Search for the cell housing the specified text and yield its (X, Y) center coordinate. 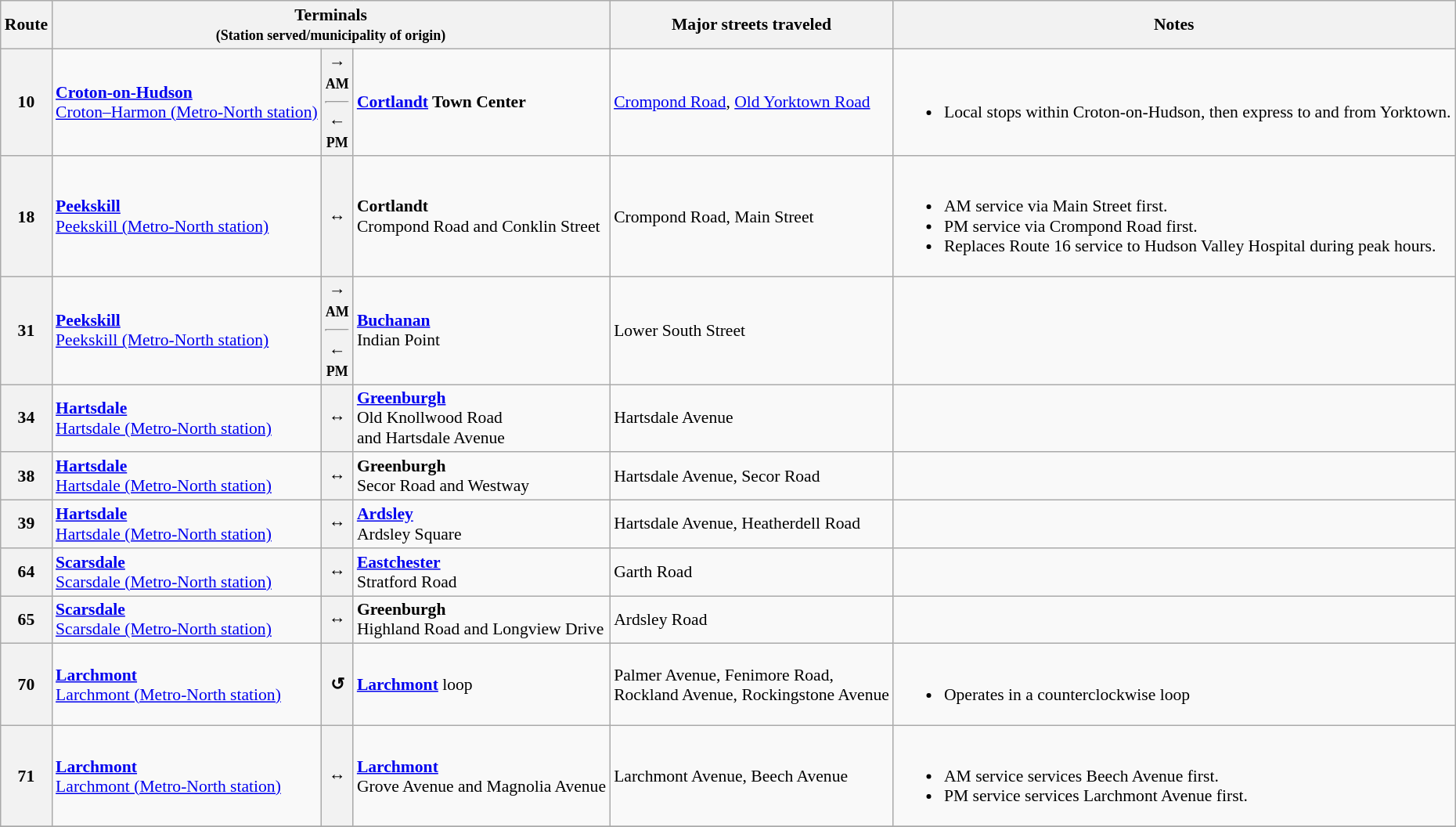
Route (27, 25)
GreenburghOld Knollwood Roadand Hartsdale Avenue (481, 418)
64 (27, 572)
GreenburghHighland Road and Longview Drive (481, 620)
CortlandtCrompond Road and Conklin Street (481, 216)
70 (27, 684)
AM service services Beech Avenue first.PM service services Larchmont Avenue first. (1174, 776)
LarchmontGrove Avenue and Magnolia Avenue (481, 776)
Croton-on-HudsonCroton–Harmon (Metro-North station) (186, 102)
Ardsley Road (751, 620)
Lower South Street (751, 330)
Major streets traveled (751, 25)
Palmer Avenue, Fenimore Road,Rockland Avenue, Rockingstone Avenue (751, 684)
Garth Road (751, 572)
Operates in a counterclockwise loop (1174, 684)
39 (27, 525)
Cortlandt Town Center (481, 102)
Notes (1174, 25)
EastchesterStratford Road (481, 572)
Hartsdale Avenue, Heatherdell Road (751, 525)
Larchmont loop (481, 684)
BuchananIndian Point (481, 330)
34 (27, 418)
GreenburghSecor Road and Westway (481, 476)
65 (27, 620)
Terminals(Station served/municipality of origin) (330, 25)
Hartsdale Avenue (751, 418)
31 (27, 330)
AM service via Main Street first.PM service via Crompond Road first.Replaces Route 16 service to Hudson Valley Hospital during peak hours. (1174, 216)
↺ (337, 684)
38 (27, 476)
10 (27, 102)
Hartsdale Avenue, Secor Road (751, 476)
Crompond Road, Main Street (751, 216)
Crompond Road, Old Yorktown Road (751, 102)
Larchmont Avenue, Beech Avenue (751, 776)
18 (27, 216)
Local stops within Croton-on-Hudson, then express to and from Yorktown. (1174, 102)
ArdsleyArdsley Square (481, 525)
71 (27, 776)
